Capture the cell that displays the provided text and extract its (x, y) central coordinate. 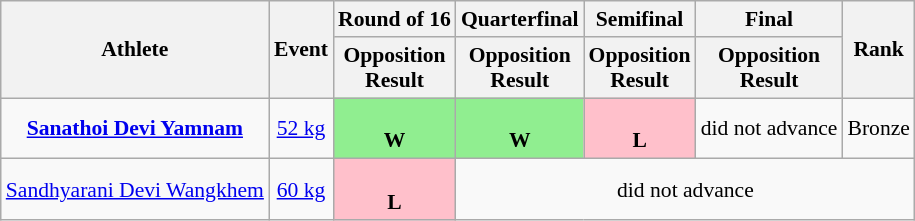
Rank (878, 50)
Sandhyarani Devi Wangkhem (135, 190)
Quarterfinal (520, 19)
Bronze (878, 128)
Event (301, 50)
Semifinal (640, 19)
60 kg (301, 190)
Sanathoi Devi Yamnam (135, 128)
52 kg (301, 128)
Final (770, 19)
Athlete (135, 50)
Round of 16 (394, 19)
